Identify which cell holds the provided text, then report its [x, y] central coordinate. 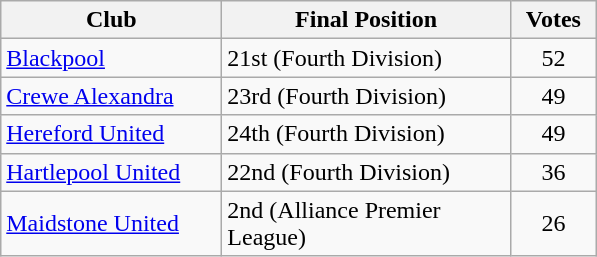
Blackpool [112, 58]
Crewe Alexandra [112, 96]
Votes [553, 20]
Hereford United [112, 134]
Hartlepool United [112, 172]
26 [553, 224]
Maidstone United [112, 224]
Final Position [366, 20]
2nd (Alliance Premier League) [366, 224]
24th (Fourth Division) [366, 134]
22nd (Fourth Division) [366, 172]
52 [553, 58]
23rd (Fourth Division) [366, 96]
36 [553, 172]
Club [112, 20]
21st (Fourth Division) [366, 58]
